Pinpoint the cell where the given text exists, returning its (x, y) midpoint coordinate. 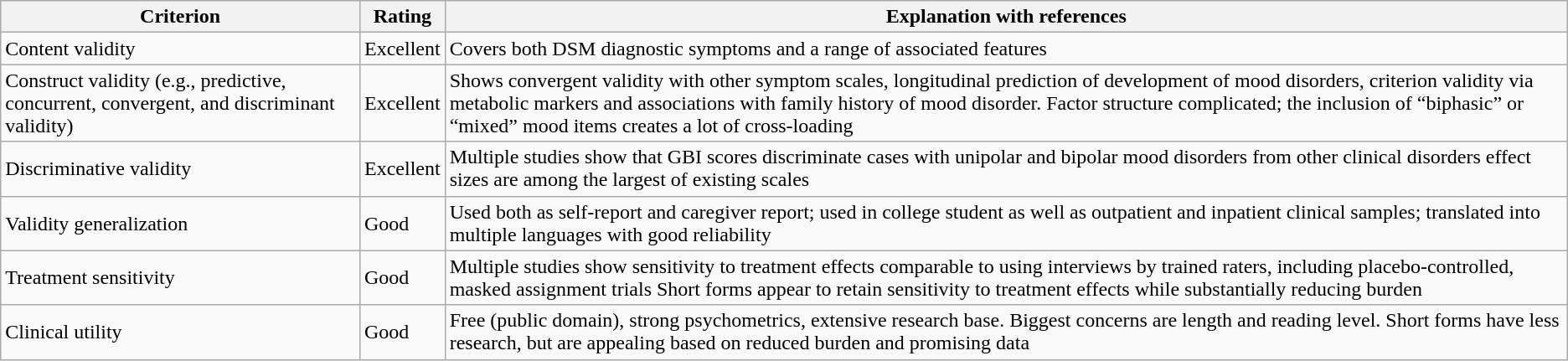
Construct validity (e.g., predictive, concurrent, convergent, and discriminant validity) (181, 103)
Rating (402, 17)
Content validity (181, 49)
Clinical utility (181, 332)
Explanation with references (1006, 17)
Discriminative validity (181, 169)
Validity generalization (181, 223)
Covers both DSM diagnostic symptoms and a range of associated features (1006, 49)
Criterion (181, 17)
Treatment sensitivity (181, 278)
